Return the (X, Y) coordinate for the center point of the cell that contains the specified text.  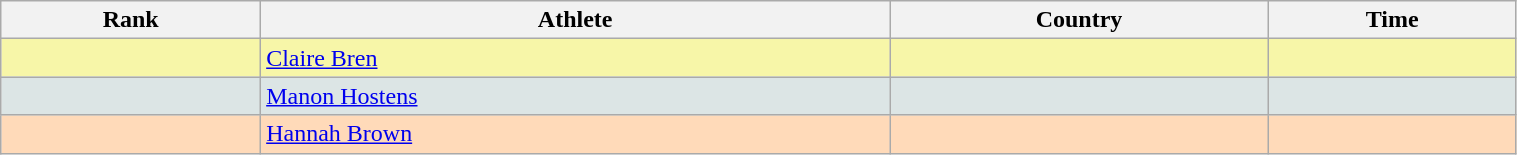
Hannah Brown (576, 134)
Manon Hostens (576, 96)
Claire Bren (576, 58)
Athlete (576, 20)
Rank (131, 20)
Country (1080, 20)
Time (1392, 20)
